Pinpoint the cell where the given text exists, returning its [x, y] midpoint coordinate. 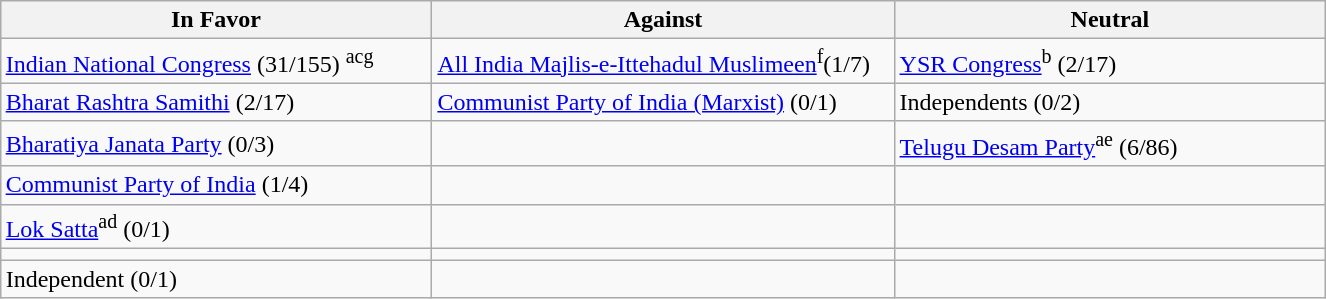
Lok Sattaad (0/1) [216, 226]
Telugu Desam Partyae (6/86) [1110, 144]
Independent (0/1) [216, 279]
Bharatiya Janata Party (0/3) [216, 144]
Communist Party of India (1/4) [216, 185]
YSR Congressb (2/17) [1110, 62]
Against [663, 20]
Independents (0/2) [1110, 102]
In Favor [216, 20]
Indian National Congress (31/155) acg [216, 62]
Neutral [1110, 20]
Bharat Rashtra Samithi (2/17) [216, 102]
All India Majlis-e-Ittehadul Muslimeenf(1/7) [663, 62]
Communist Party of India (Marxist) (0/1) [663, 102]
